From the cell containing the given text, extract its center point as [x, y] coordinate. 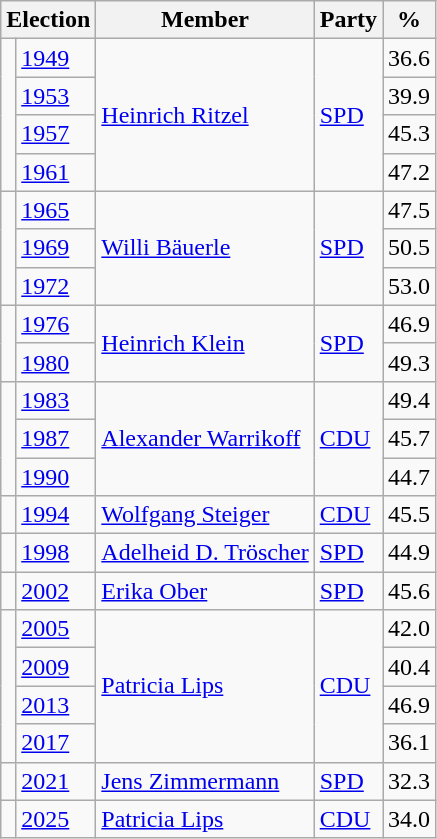
% [410, 20]
1990 [56, 477]
2002 [56, 591]
1983 [56, 400]
Member [205, 20]
Heinrich Ritzel [205, 115]
Willi Bäuerle [205, 248]
45.5 [410, 515]
Adelheid D. Tröscher [205, 553]
2021 [56, 781]
1987 [56, 438]
Alexander Warrikoff [205, 438]
53.0 [410, 286]
44.7 [410, 477]
1998 [56, 553]
44.9 [410, 553]
49.3 [410, 362]
45.6 [410, 591]
32.3 [410, 781]
Heinrich Klein [205, 343]
Election [48, 20]
36.1 [410, 743]
2017 [56, 743]
1976 [56, 324]
Erika Ober [205, 591]
1949 [56, 58]
2013 [56, 705]
1953 [56, 96]
36.6 [410, 58]
Party [348, 20]
49.4 [410, 400]
47.5 [410, 210]
1965 [56, 210]
45.7 [410, 438]
2009 [56, 667]
1972 [56, 286]
40.4 [410, 667]
1957 [56, 134]
2025 [56, 819]
1980 [56, 362]
50.5 [410, 248]
1969 [56, 248]
42.0 [410, 629]
34.0 [410, 819]
2005 [56, 629]
39.9 [410, 96]
Wolfgang Steiger [205, 515]
Jens Zimmermann [205, 781]
1994 [56, 515]
45.3 [410, 134]
47.2 [410, 172]
1961 [56, 172]
